Determine the (X, Y) coordinate at the center of the cell enclosing the given text.  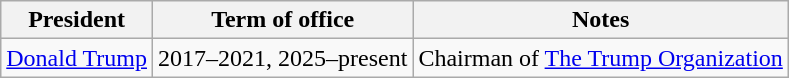
Chairman of The Trump Organization (600, 58)
Notes (600, 20)
Term of office (283, 20)
Donald Trump (77, 58)
President (77, 20)
2017–2021, 2025–present (283, 58)
